Extract the (x, y) coordinate from the center of the cell holding the provided text.  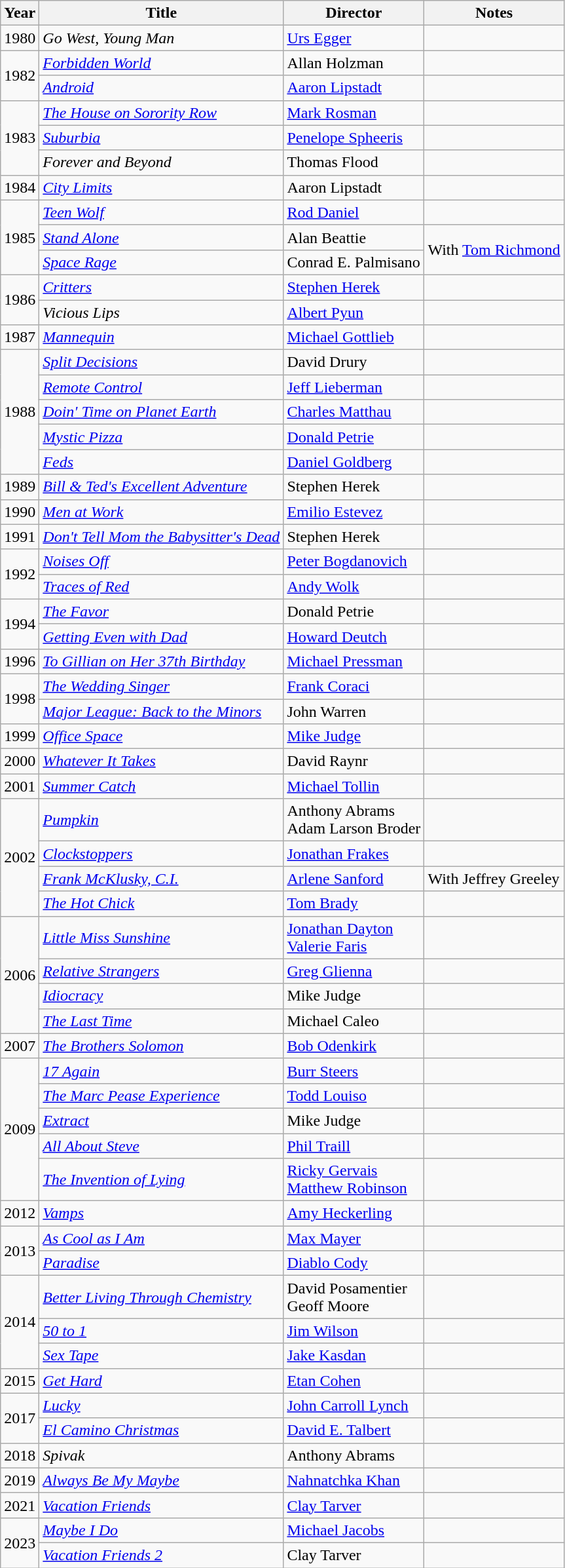
Pumpkin (161, 820)
Forever and Beyond (161, 163)
17 Again (161, 1071)
2012 (20, 1214)
Urs Egger (354, 38)
The House on Sorority Row (161, 113)
Remote Control (161, 387)
Mystic Pizza (161, 437)
Tom Brady (354, 904)
Sex Tape (161, 1356)
Max Mayer (354, 1238)
Paradise (161, 1263)
Howard Deutch (354, 636)
The Hot Chick (161, 904)
1996 (20, 661)
Todd Louiso (354, 1096)
Vicious Lips (161, 313)
2014 (20, 1322)
Frank Coraci (354, 686)
Android (161, 88)
To Gillian on Her 37th Birthday (161, 661)
Little Miss Sunshine (161, 937)
Director (354, 13)
1991 (20, 537)
All About Steve (161, 1146)
Frank McKlusky, C.I. (161, 879)
The Favor (161, 611)
2023 (20, 1542)
With Tom Richmond (494, 250)
Amy Heckerling (354, 1214)
Vacation Friends 2 (161, 1555)
Idiocracy (161, 996)
Phil Traill (354, 1146)
Notes (494, 13)
Bob Odenkirk (354, 1046)
Whatever It Takes (161, 761)
The Marc Pease Experience (161, 1096)
Spivak (161, 1455)
The Invention of Lying (161, 1179)
Daniel Goldberg (354, 462)
Burr Steers (354, 1071)
2006 (20, 975)
Relative Strangers (161, 971)
Get Hard (161, 1381)
Go West, Young Man (161, 38)
1980 (20, 38)
2017 (20, 1418)
1999 (20, 736)
Doin' Time on Planet Earth (161, 412)
2013 (20, 1251)
Lucky (161, 1405)
2015 (20, 1381)
1983 (20, 138)
1988 (20, 412)
Summer Catch (161, 786)
Office Space (161, 736)
Space Rage (161, 262)
Diablo Cody (354, 1263)
Peter Bogdanovich (354, 562)
Mark Rosman (354, 113)
1982 (20, 75)
The Brothers Solomon (161, 1046)
1987 (20, 337)
As Cool as I Am (161, 1238)
Don't Tell Mom the Babysitter's Dead (161, 537)
Major League: Back to the Minors (161, 711)
With Jeffrey Greeley (494, 879)
Mannequin (161, 337)
2001 (20, 786)
2002 (20, 857)
Emilio Estevez (354, 512)
City Limits (161, 187)
Better Living Through Chemistry (161, 1297)
2000 (20, 761)
1984 (20, 187)
Men at Work (161, 512)
Michael Jacobs (354, 1530)
1989 (20, 487)
Charles Matthau (354, 412)
Title (161, 13)
John Warren (354, 711)
2009 (20, 1130)
David PosamentierGeoff Moore (354, 1297)
David E. Talbert (354, 1430)
Penelope Spheeris (354, 138)
50 to 1 (161, 1331)
1994 (20, 624)
Albert Pyun (354, 313)
Feds (161, 462)
Vamps (161, 1214)
2021 (20, 1505)
1998 (20, 698)
1985 (20, 237)
Always Be My Maybe (161, 1480)
Arlene Sanford (354, 879)
John Carroll Lynch (354, 1405)
Forbidden World (161, 63)
Suburbia (161, 138)
David Raynr (354, 761)
Michael Gottlieb (354, 337)
Anthony AbramsAdam Larson Broder (354, 820)
Nahnatchka Khan (354, 1480)
Clockstoppers (161, 854)
David Drury (354, 362)
The Last Time (161, 1021)
Getting Even with Dad (161, 636)
The Wedding Singer (161, 686)
Stand Alone (161, 237)
Critters (161, 287)
2019 (20, 1480)
Rod Daniel (354, 212)
Maybe I Do (161, 1530)
Jim Wilson (354, 1331)
Jonathan Frakes (354, 854)
Etan Cohen (354, 1381)
Anthony Abrams (354, 1455)
Traces of Red (161, 586)
Michael Caleo (354, 1021)
Jake Kasdan (354, 1356)
Teen Wolf (161, 212)
Year (20, 13)
Bill & Ted's Excellent Adventure (161, 487)
El Camino Christmas (161, 1430)
Extract (161, 1120)
Jeff Lieberman (354, 387)
Michael Tollin (354, 786)
2018 (20, 1455)
Alan Beattie (354, 237)
Vacation Friends (161, 1505)
Andy Wolk (354, 586)
Conrad E. Palmisano (354, 262)
Allan Holzman (354, 63)
Noises Off (161, 562)
Michael Pressman (354, 661)
1990 (20, 512)
Greg Glienna (354, 971)
Jonathan DaytonValerie Faris (354, 937)
Split Decisions (161, 362)
2007 (20, 1046)
1986 (20, 299)
1992 (20, 574)
Thomas Flood (354, 163)
Ricky GervaisMatthew Robinson (354, 1179)
